Locate the cell with the specified text and output its (X, Y) center coordinate. 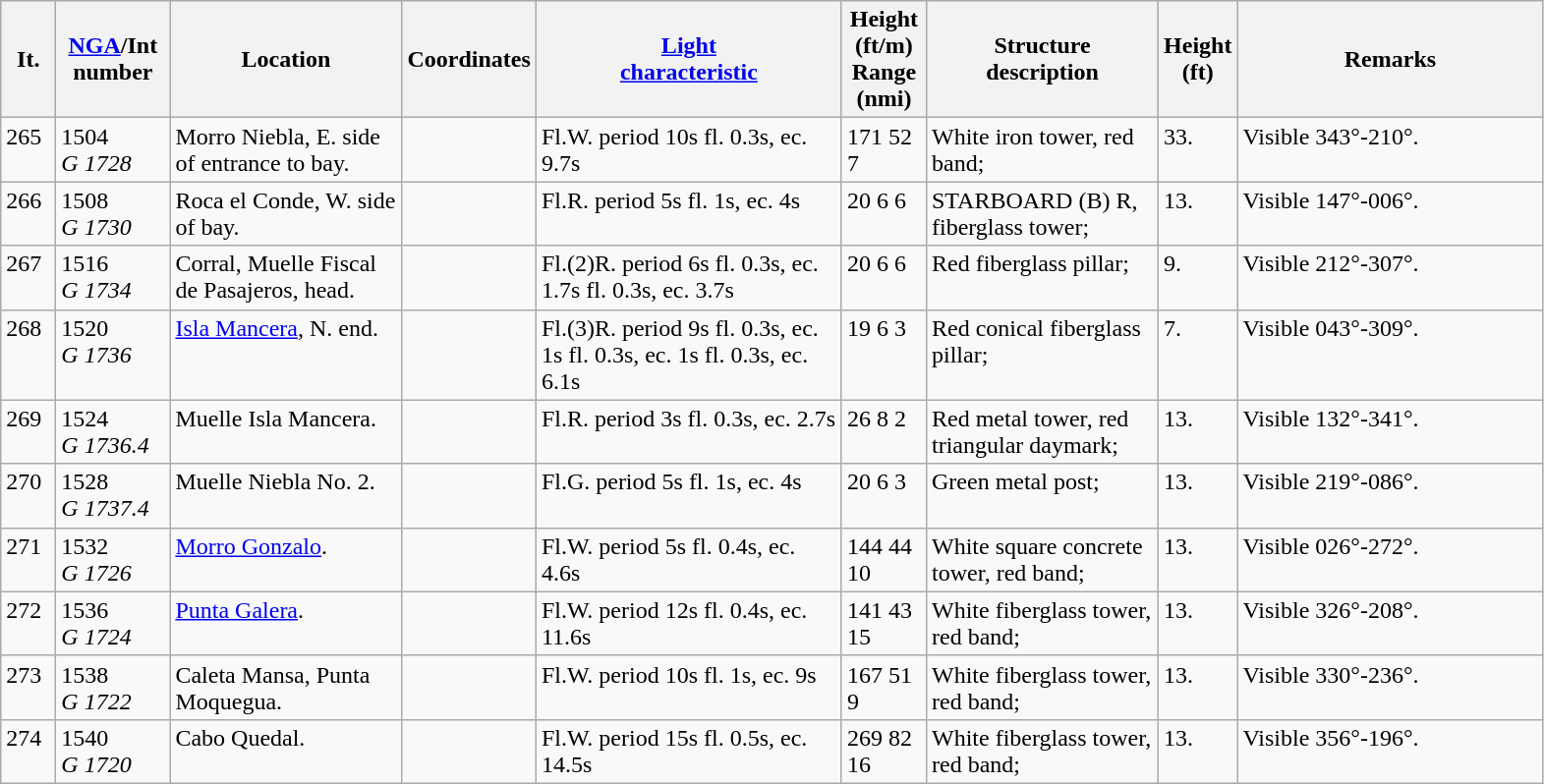
1504G 1728 (113, 149)
NGA/Intnumber (113, 59)
1540G 1720 (113, 751)
144 44 10 (884, 560)
Red fiberglass pillar; (1042, 277)
269 (29, 432)
Location (286, 59)
Structuredescription (1042, 59)
272 (29, 623)
20 6 3 (884, 495)
266 (29, 214)
Muelle Niebla No. 2. (286, 495)
Height (ft) (1198, 59)
Morro Gonzalo. (286, 560)
Visible 043°-309°. (1390, 355)
Isla Mancera, N. end. (286, 355)
Fl.W. period 10s fl. 0.3s, ec. 9.7s (688, 149)
1520G 1736 (113, 355)
Red conical fiberglass pillar; (1042, 355)
Coordinates (469, 59)
Morro Niebla, E. side of entrance to bay. (286, 149)
Fl.W. period 10s fl. 1s, ec. 9s (688, 688)
26 8 2 (884, 432)
171 52 7 (884, 149)
Fl.W. period 15s fl. 0.5s, ec. 14.5s (688, 751)
Fl.(3)R. period 9s fl. 0.3s, ec. 1s fl. 0.3s, ec. 1s fl. 0.3s, ec. 6.1s (688, 355)
1538G 1722 (113, 688)
Punta Galera. (286, 623)
Fl.R. period 5s fl. 1s, ec. 4s (688, 214)
141 43 15 (884, 623)
Visible 147°-006°. (1390, 214)
9. (1198, 277)
7. (1198, 355)
1524G 1736.4 (113, 432)
Fl.W. period 12s fl. 0.4s, ec. 11.6s (688, 623)
1516G 1734 (113, 277)
273 (29, 688)
Red metal tower, red triangular daymark; (1042, 432)
167 51 9 (884, 688)
White iron tower, red band; (1042, 149)
Fl.(2)R. period 6s fl. 0.3s, ec. 1.7s fl. 0.3s, ec. 3.7s (688, 277)
270 (29, 495)
274 (29, 751)
Visible 330°-236°. (1390, 688)
Fl.W. period 5s fl. 0.4s, ec. 4.6s (688, 560)
STARBOARD (B) R, fiberglass tower; (1042, 214)
265 (29, 149)
269 82 16 (884, 751)
Visible 356°-196°. (1390, 751)
267 (29, 277)
Roca el Conde, W. side of bay. (286, 214)
Height (ft/m)Range (nmi) (884, 59)
Visible 326°-208°. (1390, 623)
271 (29, 560)
1536G 1724 (113, 623)
1532G 1726 (113, 560)
Visible 343°-210°. (1390, 149)
1508G 1730 (113, 214)
Visible 026°-272°. (1390, 560)
Caleta Mansa, Punta Moquegua. (286, 688)
Fl.R. period 3s fl. 0.3s, ec. 2.7s (688, 432)
Remarks (1390, 59)
Visible 212°-307°. (1390, 277)
Fl.G. period 5s fl. 1s, ec. 4s (688, 495)
Lightcharacteristic (688, 59)
Muelle Isla Mancera. (286, 432)
19 6 3 (884, 355)
268 (29, 355)
Visible 219°-086°. (1390, 495)
Green metal post; (1042, 495)
Corral, Muelle Fiscal de Pasajeros, head. (286, 277)
Cabo Quedal. (286, 751)
White square concrete tower, red band; (1042, 560)
Visible 132°-341°. (1390, 432)
33. (1198, 149)
1528G 1737.4 (113, 495)
It. (29, 59)
